Provide the [x, y] coordinate of the cell's center where the given text is located.  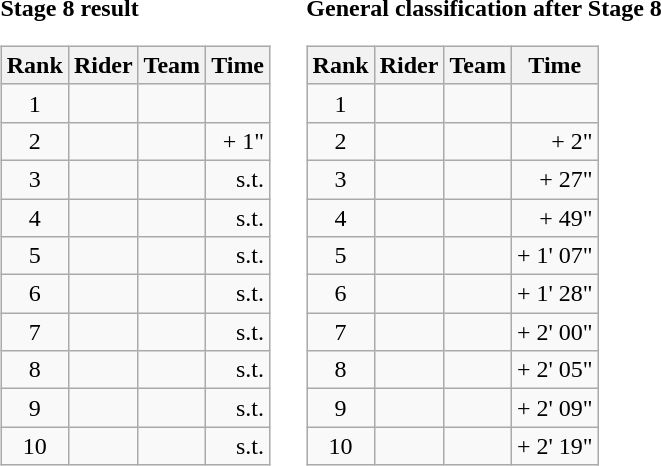
+ 2" [554, 141]
+ 2' 09" [554, 408]
+ 1' 28" [554, 294]
+ 1" [238, 141]
+ 2' 05" [554, 370]
+ 27" [554, 179]
+ 2' 00" [554, 332]
+ 49" [554, 217]
+ 1' 07" [554, 256]
+ 2' 19" [554, 446]
